Detect which cell encompasses the target text, then output its (X, Y) center coordinate. 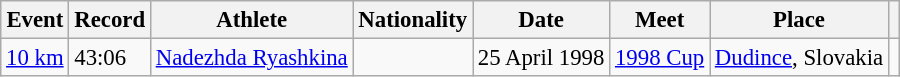
1998 Cup (660, 58)
10 km (35, 58)
Event (35, 20)
Dudince, Slovakia (800, 58)
25 April 1998 (540, 58)
Nationality (412, 20)
Record (110, 20)
Athlete (252, 20)
Place (800, 20)
Meet (660, 20)
Date (540, 20)
43:06 (110, 58)
Nadezhda Ryashkina (252, 58)
